Capture the cell that displays the provided text and extract its [X, Y] central coordinate. 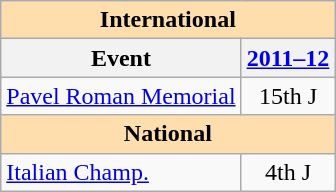
Italian Champ. [121, 172]
Event [121, 58]
15th J [288, 96]
International [168, 20]
4th J [288, 172]
National [168, 134]
Pavel Roman Memorial [121, 96]
2011–12 [288, 58]
